Determine the (X, Y) coordinate at the center of the cell enclosing the given text.  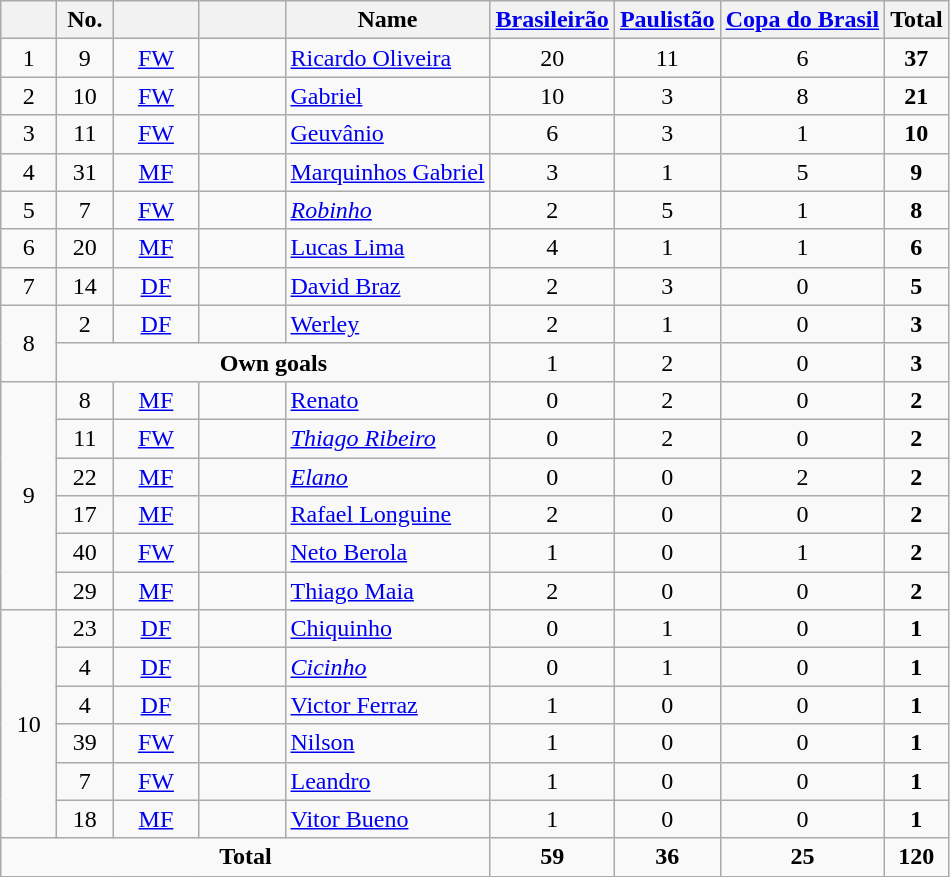
Elano (388, 477)
Rafael Longuine (388, 515)
31 (85, 172)
Victor Ferraz (388, 705)
18 (85, 819)
37 (917, 58)
Neto Berola (388, 553)
22 (85, 477)
Chiquinho (388, 629)
Name (388, 20)
21 (917, 96)
Gabriel (388, 96)
Leandro (388, 781)
120 (917, 857)
Lucas Lima (388, 248)
25 (802, 857)
Brasileirão (552, 20)
29 (85, 591)
Thiago Ribeiro (388, 438)
Copa do Brasil (802, 20)
Renato (388, 400)
23 (85, 629)
17 (85, 515)
Vitor Bueno (388, 819)
40 (85, 553)
David Braz (388, 286)
Geuvânio (388, 134)
Thiago Maia (388, 591)
Paulistão (667, 20)
Own goals (274, 362)
Robinho (388, 210)
Werley (388, 324)
36 (667, 857)
No. (85, 20)
Cicinho (388, 667)
59 (552, 857)
39 (85, 743)
14 (85, 286)
Ricardo Oliveira (388, 58)
Marquinhos Gabriel (388, 172)
Nilson (388, 743)
